Determine the (x, y) coordinate at the center of the cell enclosing the given text.  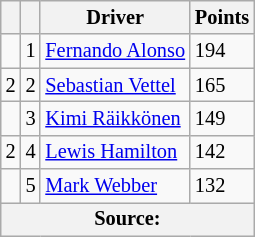
Source: (128, 219)
Lewis Hamilton (115, 152)
165 (222, 85)
Fernando Alonso (115, 51)
132 (222, 186)
4 (31, 152)
Kimi Räikkönen (115, 118)
149 (222, 118)
Driver (115, 17)
Mark Webber (115, 186)
194 (222, 51)
3 (31, 118)
Points (222, 17)
5 (31, 186)
1 (31, 51)
142 (222, 152)
Sebastian Vettel (115, 85)
